Search for the cell housing the specified text and yield its (x, y) center coordinate. 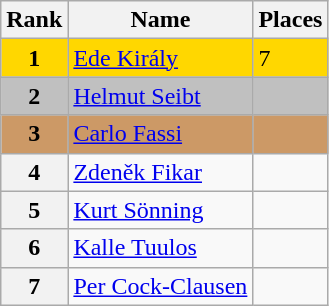
2 (34, 96)
Places (290, 20)
Carlo Fassi (160, 134)
Kurt Sönning (160, 210)
6 (34, 248)
4 (34, 172)
Kalle Tuulos (160, 248)
Per Cock-Clausen (160, 286)
3 (34, 134)
Name (160, 20)
1 (34, 58)
5 (34, 210)
Helmut Seibt (160, 96)
Zdeněk Fikar (160, 172)
Ede Király (160, 58)
Rank (34, 20)
